Scan for the cell matching the given text and deliver its [X, Y] coordinate at center. 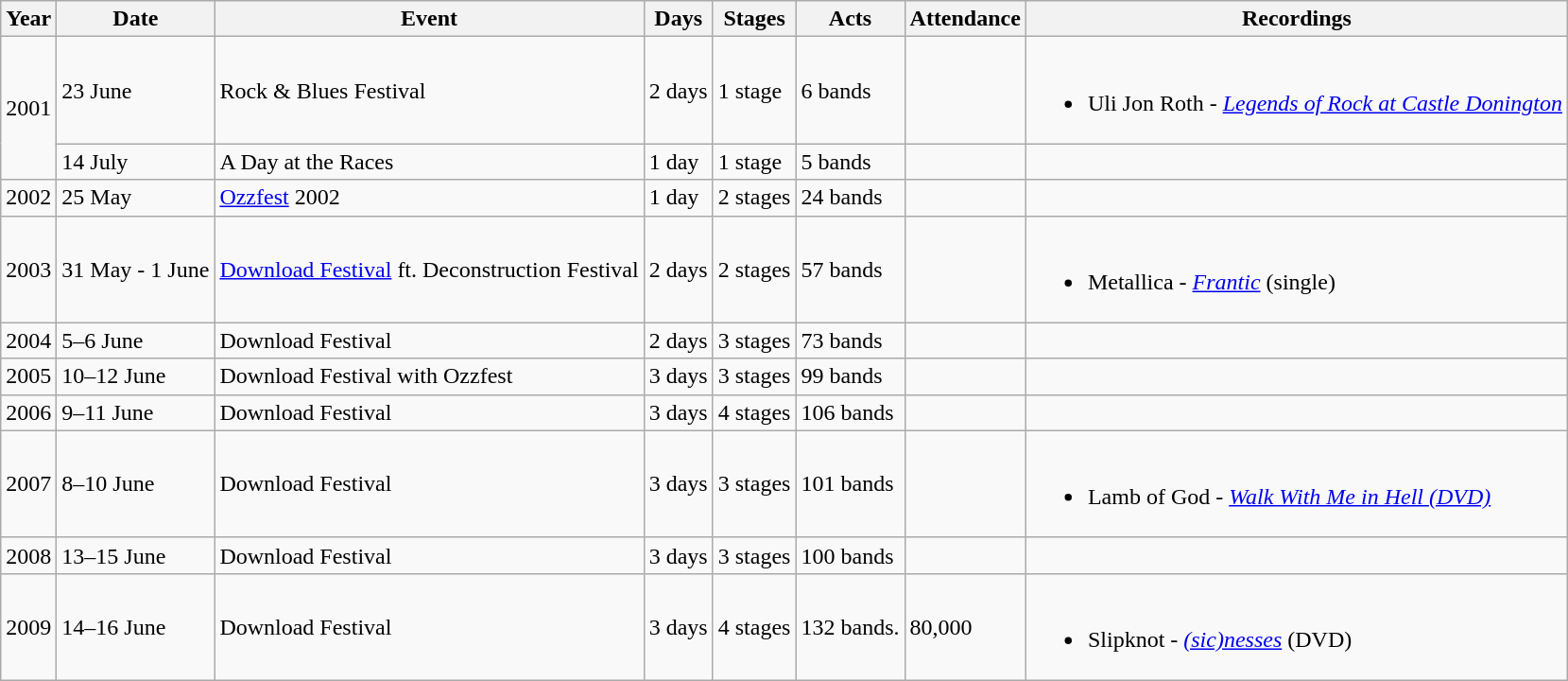
10–12 June [136, 376]
13–15 June [136, 555]
Metallica - Frantic (single) [1297, 269]
24 bands [851, 198]
Slipknot - (sic)nesses (DVD) [1297, 626]
Date [136, 19]
2003 [28, 269]
25 May [136, 198]
5–6 June [136, 340]
14–16 June [136, 626]
Acts [851, 19]
80,000 [965, 626]
Event [429, 19]
Uli Jon Roth - Legends of Rock at Castle Donington [1297, 91]
8–10 June [136, 484]
2002 [28, 198]
31 May - 1 June [136, 269]
Recordings [1297, 19]
23 June [136, 91]
99 bands [851, 376]
57 bands [851, 269]
Rock & Blues Festival [429, 91]
100 bands [851, 555]
9–11 June [136, 412]
6 bands [851, 91]
Download Festival ft. Deconstruction Festival [429, 269]
Days [679, 19]
2004 [28, 340]
14 July [136, 162]
Download Festival with Ozzfest [429, 376]
2006 [28, 412]
106 bands [851, 412]
73 bands [851, 340]
132 bands. [851, 626]
2007 [28, 484]
Lamb of God - Walk With Me in Hell (DVD) [1297, 484]
Attendance [965, 19]
5 bands [851, 162]
Stages [754, 19]
Year [28, 19]
2009 [28, 626]
101 bands [851, 484]
2008 [28, 555]
2005 [28, 376]
Ozzfest 2002 [429, 198]
A Day at the Races [429, 162]
2001 [28, 108]
